Output the (X, Y) coordinate of the center of the cell containing the given text.  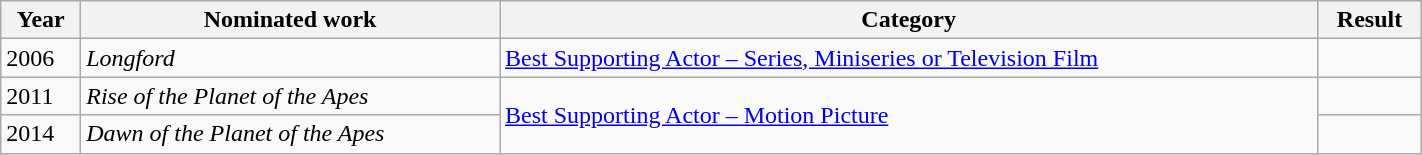
Result (1370, 20)
Best Supporting Actor – Motion Picture (909, 115)
2006 (41, 58)
Dawn of the Planet of the Apes (290, 134)
2014 (41, 134)
Rise of the Planet of the Apes (290, 96)
Category (909, 20)
Best Supporting Actor – Series, Miniseries or Television Film (909, 58)
Nominated work (290, 20)
Year (41, 20)
Longford (290, 58)
2011 (41, 96)
